Return the (x, y) coordinate for the center point of the cell that contains the specified text.  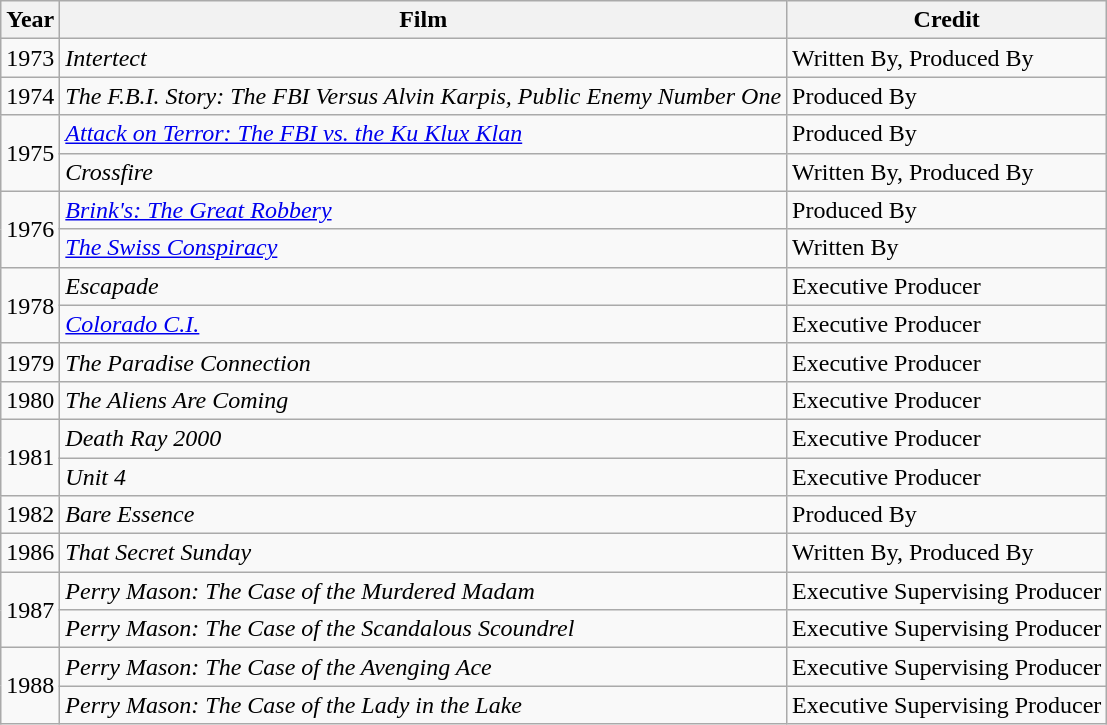
Death Ray 2000 (424, 438)
1978 (30, 305)
Perry Mason: The Case of the Murdered Madam (424, 591)
Credit (947, 20)
1988 (30, 686)
The Aliens Are Coming (424, 400)
Bare Essence (424, 515)
1987 (30, 610)
1982 (30, 515)
Attack on Terror: The FBI vs. the Ku Klux Klan (424, 134)
The Swiss Conspiracy (424, 248)
Unit 4 (424, 477)
1974 (30, 96)
Intertect (424, 58)
Written By (947, 248)
Perry Mason: The Case of the Scandalous Scoundrel (424, 629)
Film (424, 20)
Colorado C.I. (424, 324)
1979 (30, 362)
Crossfire (424, 172)
That Secret Sunday (424, 553)
Brink's: The Great Robbery (424, 210)
The F.B.I. Story: The FBI Versus Alvin Karpis, Public Enemy Number One (424, 96)
Escapade (424, 286)
1976 (30, 229)
Perry Mason: The Case of the Avenging Ace (424, 667)
1980 (30, 400)
1975 (30, 153)
The Paradise Connection (424, 362)
Year (30, 20)
1981 (30, 457)
1986 (30, 553)
Perry Mason: The Case of the Lady in the Lake (424, 705)
1973 (30, 58)
